Identify which cell holds the provided text, then report its [X, Y] central coordinate. 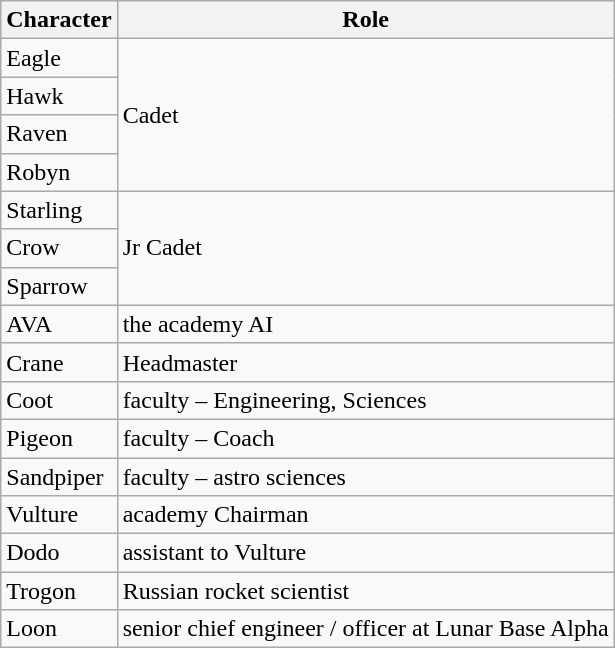
Sparrow [59, 286]
Crow [59, 248]
faculty – Coach [366, 438]
Coot [59, 400]
Pigeon [59, 438]
Vulture [59, 515]
Crane [59, 362]
Eagle [59, 58]
faculty – Engineering, Sciences [366, 400]
Dodo [59, 553]
Hawk [59, 96]
senior chief engineer / officer at Lunar Base Alpha [366, 629]
Sandpiper [59, 477]
Cadet [366, 115]
Loon [59, 629]
AVA [59, 324]
the academy AI [366, 324]
academy Chairman [366, 515]
Raven [59, 134]
Russian rocket scientist [366, 591]
Jr Cadet [366, 248]
assistant to Vulture [366, 553]
faculty – astro sciences [366, 477]
Robyn [59, 172]
Starling [59, 210]
Character [59, 20]
Trogon [59, 591]
Headmaster [366, 362]
Role [366, 20]
